Search for the cell housing the specified text and yield its (x, y) center coordinate. 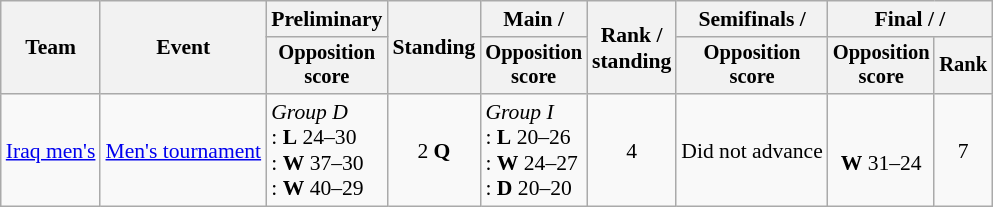
Did not advance (752, 150)
Final / / (910, 19)
7 (963, 150)
2 Q (434, 150)
Standing (434, 48)
4 (632, 150)
Preliminary (326, 19)
Rank / standing (632, 48)
Team (51, 48)
Men's tournament (183, 150)
Group D: L 24–30: W 37–30: W 40–29 (326, 150)
Iraq men's (51, 150)
Semifinals / (752, 19)
Event (183, 48)
W 31–24 (882, 150)
Main / (534, 19)
Rank (963, 66)
Group I: L 20–26: W 24–27: D 20–20 (534, 150)
